Output the (x, y) coordinate of the center of the cell containing the given text.  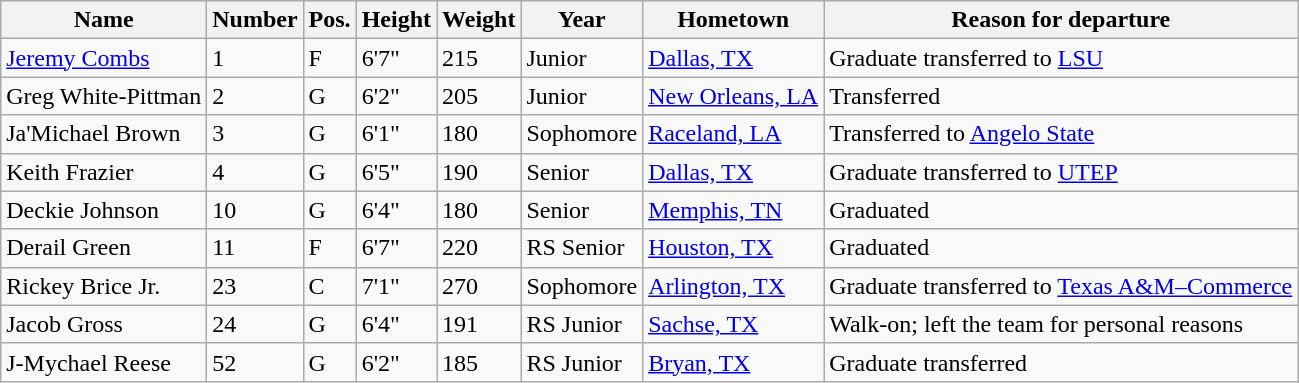
Height (396, 20)
191 (479, 324)
Transferred (1061, 96)
J-Mychael Reese (104, 362)
Transferred to Angelo State (1061, 134)
7'1" (396, 286)
24 (255, 324)
Rickey Brice Jr. (104, 286)
Weight (479, 20)
Number (255, 20)
Raceland, LA (734, 134)
Ja'Michael Brown (104, 134)
Memphis, TN (734, 210)
52 (255, 362)
185 (479, 362)
Reason for departure (1061, 20)
190 (479, 172)
Year (582, 20)
4 (255, 172)
Sachse, TX (734, 324)
Arlington, TX (734, 286)
1 (255, 58)
Graduate transferred to UTEP (1061, 172)
Greg White-Pittman (104, 96)
Pos. (330, 20)
C (330, 286)
Derail Green (104, 248)
10 (255, 210)
205 (479, 96)
Deckie Johnson (104, 210)
Keith Frazier (104, 172)
Jacob Gross (104, 324)
Graduate transferred to Texas A&M–Commerce (1061, 286)
RS Senior (582, 248)
Hometown (734, 20)
23 (255, 286)
Bryan, TX (734, 362)
Graduate transferred to LSU (1061, 58)
Houston, TX (734, 248)
11 (255, 248)
6'5" (396, 172)
6'1" (396, 134)
2 (255, 96)
220 (479, 248)
270 (479, 286)
Name (104, 20)
New Orleans, LA (734, 96)
Walk-on; left the team for personal reasons (1061, 324)
215 (479, 58)
3 (255, 134)
Jeremy Combs (104, 58)
Graduate transferred (1061, 362)
